Search for the cell housing the specified text and yield its (X, Y) center coordinate. 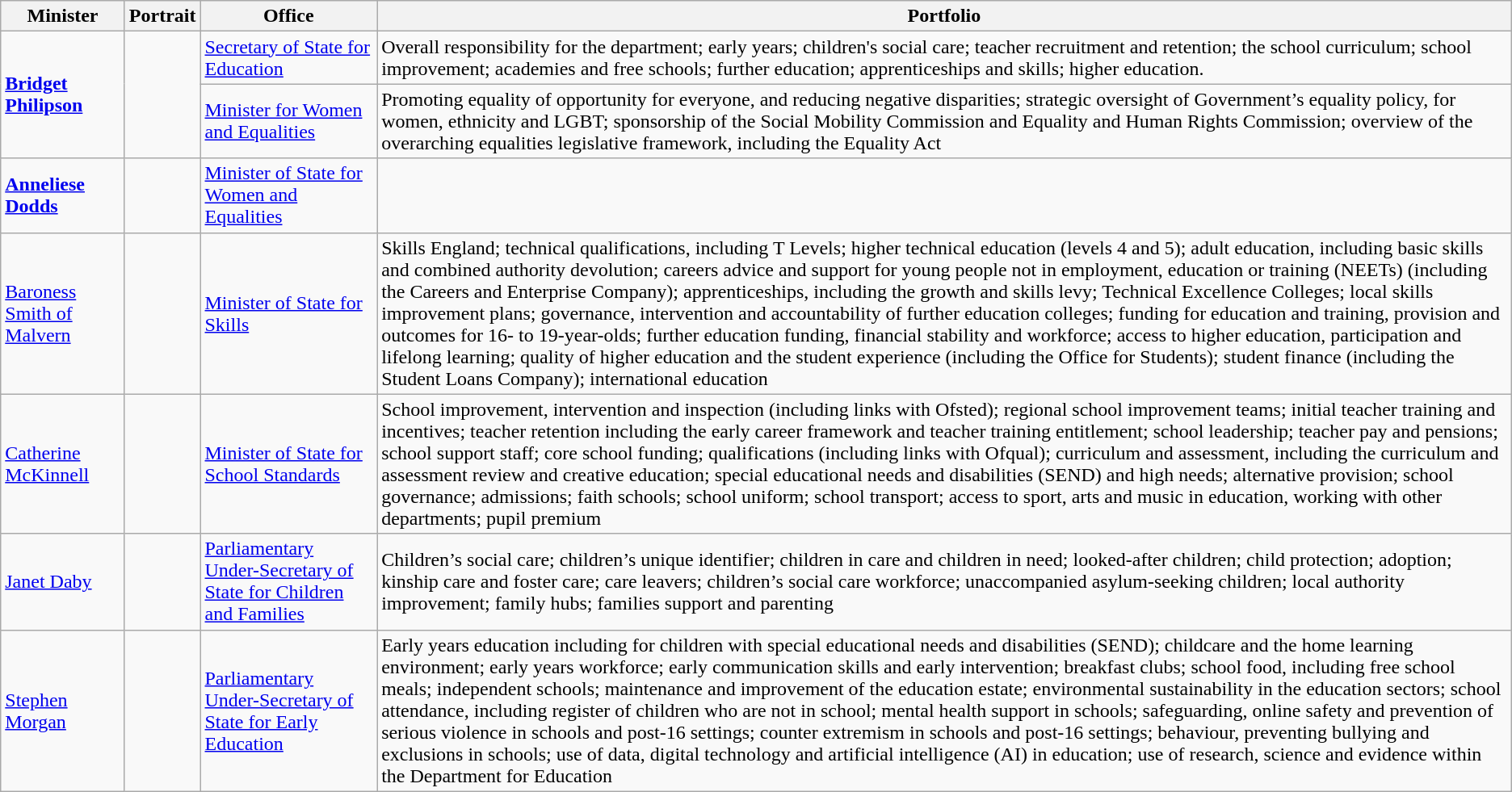
Stephen Morgan (63, 710)
Minister for Women and Equalities (289, 121)
Minister of State for Skills (289, 313)
Catherine McKinnell (63, 463)
Bridget Philipson (63, 95)
Portfolio (945, 16)
Janet Daby (63, 581)
Portrait (162, 16)
Parliamentary Under-Secretary of State for Early Education (289, 710)
Minister of State for School Standards (289, 463)
Anneliese Dodds (63, 195)
Office (289, 16)
Secretary of State for Education (289, 58)
Minister of State for Women and Equalities (289, 195)
Baroness Smith of Malvern (63, 313)
Parliamentary Under-Secretary of State for Children and Families (289, 581)
Minister (63, 16)
